Locate the cell with the specified text and output its [x, y] center coordinate. 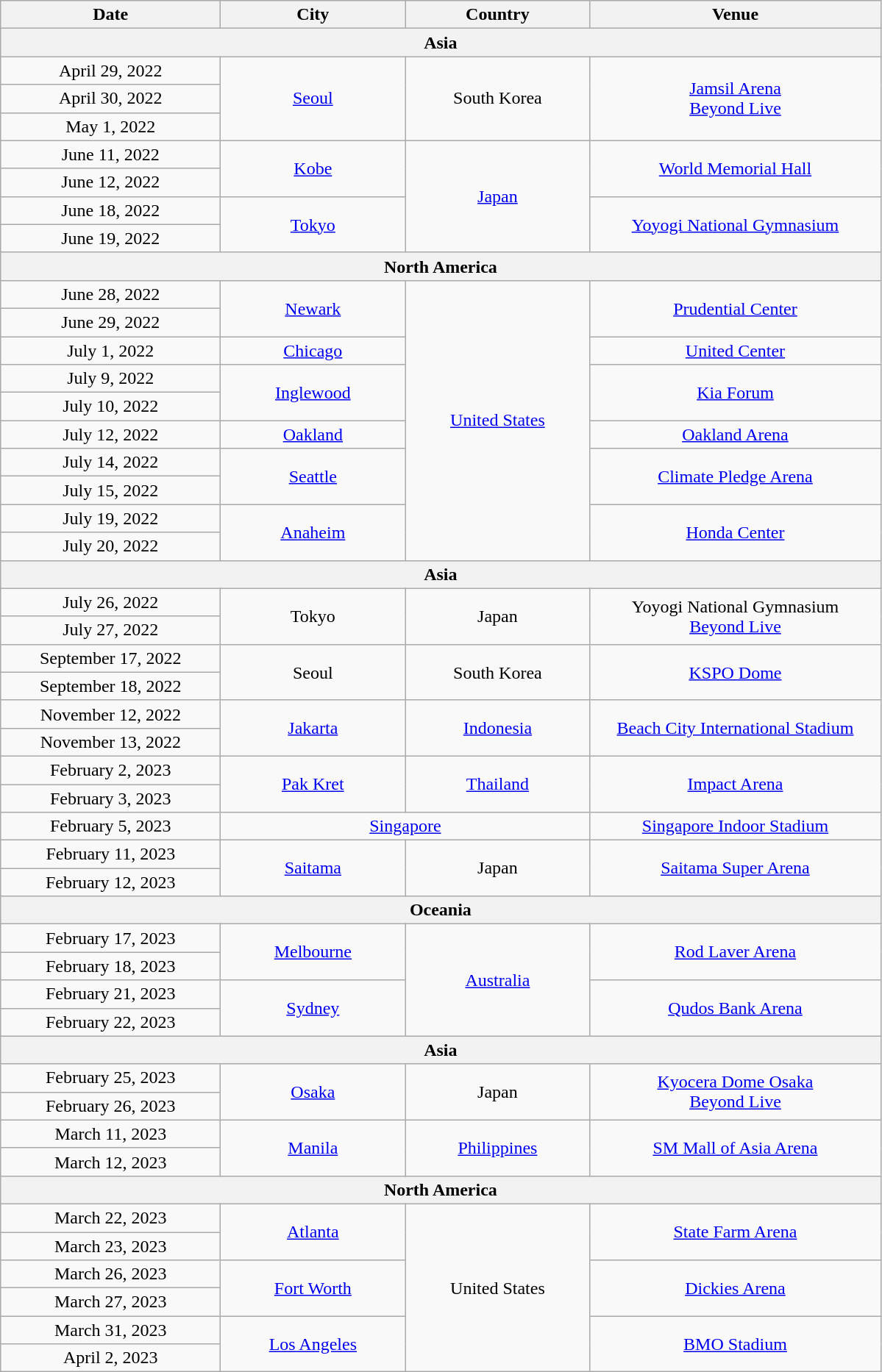
Singapore Indoor Stadium [736, 826]
Beach City International Stadium [736, 728]
Anaheim [313, 532]
Philippines [497, 1148]
Jakarta [313, 728]
July 27, 2022 [110, 630]
Inglewood [313, 393]
Rod Laver Arena [736, 952]
Kyocera Dome OsakaBeyond Live [736, 1092]
Thailand [497, 784]
November 12, 2022 [110, 714]
July 15, 2022 [110, 490]
Oceania [441, 910]
Prudential Center [736, 308]
April 2, 2023 [110, 1358]
Yoyogi National GymnasiumBeyond Live [736, 616]
Atlanta [313, 1232]
February 2, 2023 [110, 770]
Melbourne [313, 952]
United Center [736, 351]
Saitama [313, 868]
February 25, 2023 [110, 1078]
Venue [736, 15]
Pak Kret [313, 784]
March 22, 2023 [110, 1218]
Country [497, 15]
March 11, 2023 [110, 1134]
Oakland [313, 435]
Saitama Super Arena [736, 868]
February 12, 2023 [110, 882]
Kobe [313, 168]
March 23, 2023 [110, 1246]
Manila [313, 1148]
Qudos Bank Arena [736, 1008]
Osaka [313, 1092]
June 29, 2022 [110, 322]
Singapore [405, 826]
February 26, 2023 [110, 1106]
July 12, 2022 [110, 435]
KSPO Dome [736, 672]
June 12, 2022 [110, 182]
November 13, 2022 [110, 742]
Climate Pledge Arena [736, 476]
Australia [497, 980]
Kia Forum [736, 393]
July 20, 2022 [110, 546]
SM Mall of Asia Arena [736, 1148]
Los Angeles [313, 1344]
Impact Arena [736, 784]
Honda Center [736, 532]
February 11, 2023 [110, 854]
Yoyogi National Gymnasium [736, 224]
April 29, 2022 [110, 71]
Oakland Arena [736, 435]
July 1, 2022 [110, 351]
July 14, 2022 [110, 462]
May 1, 2022 [110, 126]
February 18, 2023 [110, 966]
February 3, 2023 [110, 798]
July 26, 2022 [110, 602]
June 11, 2022 [110, 154]
Jamsil ArenaBeyond Live [736, 99]
Indonesia [497, 728]
July 9, 2022 [110, 379]
Sydney [313, 1008]
Date [110, 15]
April 30, 2022 [110, 99]
June 18, 2022 [110, 210]
World Memorial Hall [736, 168]
Seattle [313, 476]
Chicago [313, 351]
June 28, 2022 [110, 294]
March 26, 2023 [110, 1274]
City [313, 15]
July 19, 2022 [110, 518]
February 5, 2023 [110, 826]
February 22, 2023 [110, 1022]
February 17, 2023 [110, 938]
State Farm Arena [736, 1232]
June 19, 2022 [110, 238]
September 18, 2022 [110, 686]
February 21, 2023 [110, 994]
BMO Stadium [736, 1344]
March 12, 2023 [110, 1162]
Fort Worth [313, 1288]
Dickies Arena [736, 1288]
March 27, 2023 [110, 1302]
July 10, 2022 [110, 407]
September 17, 2022 [110, 658]
March 31, 2023 [110, 1330]
Newark [313, 308]
